Return the [X, Y] coordinate for the center point of the cell that contains the specified text.  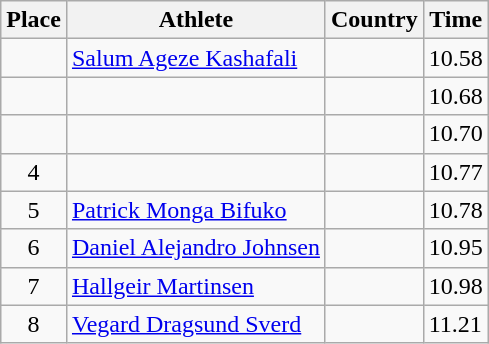
10.58 [456, 58]
6 [34, 248]
Athlete [196, 20]
Hallgeir Martinsen [196, 286]
10.95 [456, 248]
11.21 [456, 324]
10.78 [456, 210]
5 [34, 210]
8 [34, 324]
Place [34, 20]
Daniel Alejandro Johnsen [196, 248]
Country [374, 20]
Patrick Monga Bifuko [196, 210]
10.68 [456, 96]
Salum Ageze Kashafali [196, 58]
10.77 [456, 172]
Time [456, 20]
4 [34, 172]
Vegard Dragsund Sverd [196, 324]
7 [34, 286]
10.98 [456, 286]
10.70 [456, 134]
